Search for the cell housing the specified text and yield its (X, Y) center coordinate. 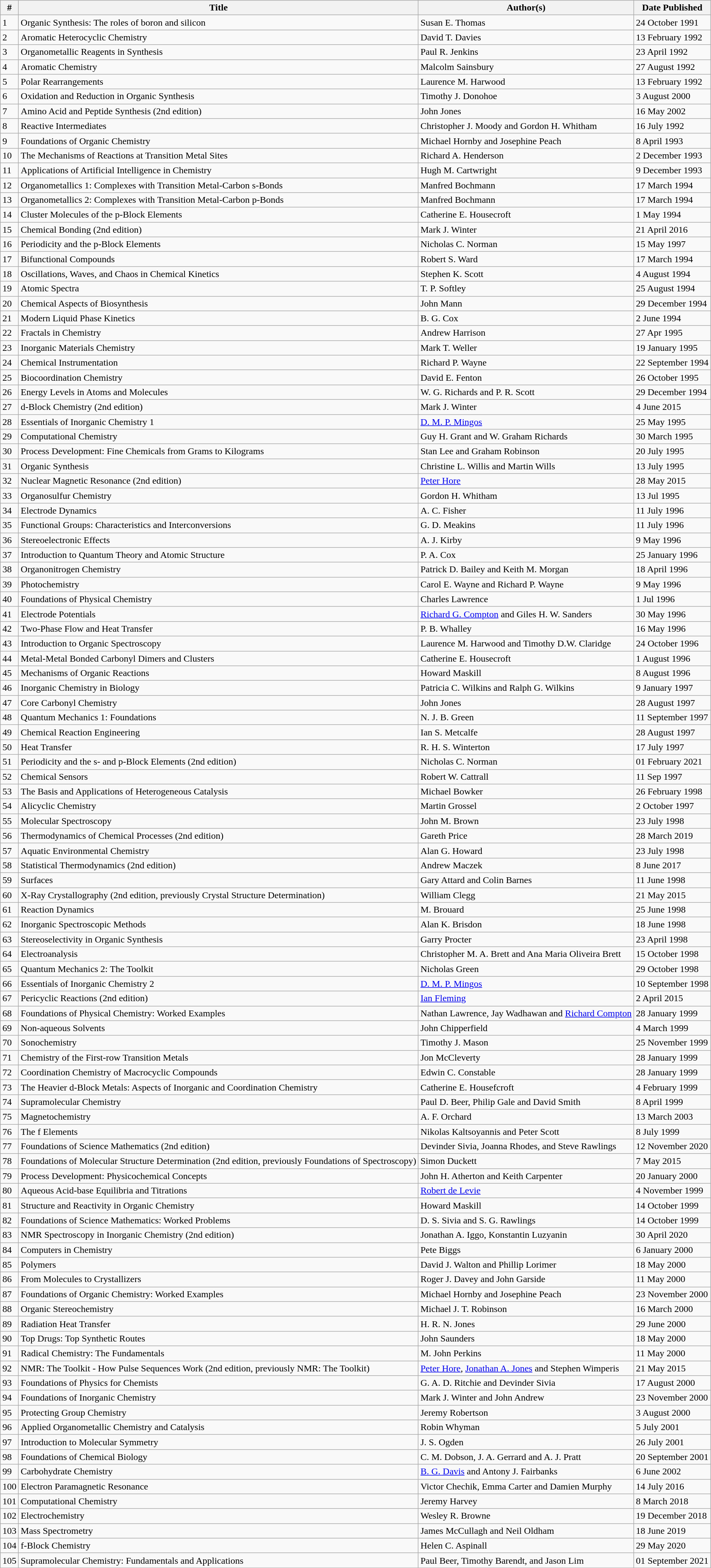
14 (9, 215)
D. S. Sivia and S. G. Rawlings (526, 1220)
Electrode Potentials (218, 614)
17 August 2000 (672, 1383)
The Mechanisms of Reactions at Transition Metal Sites (218, 155)
13 March 2003 (672, 1117)
01 February 2021 (672, 762)
8 (9, 126)
22 September 1994 (672, 362)
29 May 2020 (672, 1545)
26 (9, 392)
65 (9, 969)
18 June 2019 (672, 1531)
30 (9, 451)
James McCullagh and Neil Oldham (526, 1531)
53 (9, 791)
8 July 1999 (672, 1132)
91 (9, 1353)
61 (9, 910)
7 (9, 111)
75 (9, 1117)
Periodicity and the p-Block Elements (218, 244)
Statistical Thermodynamics (2nd edition) (218, 865)
59 (9, 880)
Foundations of Organic Chemistry (218, 141)
15 May 1997 (672, 244)
16 May 1996 (672, 629)
A. F. Orchard (526, 1117)
13 (9, 200)
Roger J. Davey and John Garside (526, 1279)
23 April 1998 (672, 939)
12 (9, 185)
N. J. B. Green (526, 718)
28 (9, 422)
Aqueous Acid-base Equilibria and Titrations (218, 1191)
Nicholas Green (526, 969)
81 (9, 1206)
Foundations of Science Mathematics: Worked Problems (218, 1220)
John Chipperfield (526, 1028)
P. B. Whalley (526, 629)
John Saunders (526, 1338)
Foundations of Inorganic Chemistry (218, 1398)
Aquatic Environmental Chemistry (218, 850)
Wesley R. Browne (526, 1516)
71 (9, 1058)
1 (9, 23)
Michael Bowker (526, 791)
49 (9, 732)
8 June 2017 (672, 865)
Introduction to Quantum Theory and Atomic Structure (218, 555)
Devinder Sivia, Joanna Rhodes, and Steve Rawlings (526, 1146)
16 (9, 244)
8 March 2018 (672, 1501)
23 April 1992 (672, 52)
15 October 1998 (672, 954)
Periodicity and the s- and p-Block Elements (2nd edition) (218, 762)
25 June 1998 (672, 910)
Nuclear Magnetic Resonance (2nd edition) (218, 481)
Pete Biggs (526, 1250)
Foundations of Organic Chemistry: Worked Examples (218, 1294)
B. G. Cox (526, 318)
Radical Chemistry: The Fundamentals (218, 1353)
Heat Transfer (218, 747)
82 (9, 1220)
Ian S. Metcalfe (526, 732)
11 September 1997 (672, 718)
Electron Paramagnetic Resonance (218, 1486)
Nikolas Kaltsoyannis and Peter Scott (526, 1132)
16 July 1992 (672, 126)
Organometallics 1: Complexes with Transition Metal-Carbon s-Bonds (218, 185)
2 June 1994 (672, 318)
Ian Fleming (526, 998)
John M. Brown (526, 821)
60 (9, 895)
37 (9, 555)
Guy H. Grant and W. Graham Richards (526, 437)
30 April 2020 (672, 1235)
8 April 1993 (672, 141)
Polar Rearrangements (218, 82)
15 (9, 230)
G. A. D. Ritchie and Devinder Sivia (526, 1383)
25 August 1994 (672, 289)
Victor Chechik, Emma Carter and Damien Murphy (526, 1486)
Reactive Intermediates (218, 126)
96 (9, 1427)
Organosulfur Chemistry (218, 496)
Two-Phase Flow and Heat Transfer (218, 629)
102 (9, 1516)
30 May 1996 (672, 614)
Photochemistry (218, 584)
Alan K. Brisdon (526, 925)
64 (9, 954)
4 (9, 67)
NMR Spectroscopy in Inorganic Chemistry (2nd edition) (218, 1235)
Alan G. Howard (526, 850)
8 April 1999 (672, 1102)
93 (9, 1383)
20 September 2001 (672, 1457)
9 (9, 141)
R. H. S. Winterton (526, 747)
89 (9, 1324)
Laurence M. Harwood (526, 82)
30 March 1995 (672, 437)
Essentials of Inorganic Chemistry 1 (218, 422)
John Mann (526, 303)
Title (218, 8)
Pericyclic Reactions (2nd edition) (218, 998)
63 (9, 939)
Gordon H. Whitham (526, 496)
104 (9, 1545)
Paul R. Jenkins (526, 52)
Introduction to Molecular Symmetry (218, 1442)
4 March 1999 (672, 1028)
6 January 2000 (672, 1250)
Core Carbonyl Chemistry (218, 703)
Introduction to Organic Spectroscopy (218, 643)
Fractals in Chemistry (218, 333)
67 (9, 998)
98 (9, 1457)
Metal-Metal Bonded Carbonyl Dimers and Clusters (218, 659)
32 (9, 481)
01 September 2021 (672, 1560)
Polymers (218, 1265)
26 October 1995 (672, 377)
43 (9, 643)
97 (9, 1442)
Richard A. Henderson (526, 155)
4 February 1999 (672, 1087)
Molecular Spectroscopy (218, 821)
Carol E. Wayne and Richard P. Wayne (526, 584)
21 April 2016 (672, 230)
Edwin C. Constable (526, 1072)
51 (9, 762)
Jon McCleverty (526, 1058)
58 (9, 865)
18 June 1998 (672, 925)
Process Development: Physicochemical Concepts (218, 1176)
The Heavier d-Block Metals: Aspects of Inorganic and Coordination Chemistry (218, 1087)
Modern Liquid Phase Kinetics (218, 318)
42 (9, 629)
78 (9, 1161)
M. Brouard (526, 910)
Malcolm Sainsbury (526, 67)
4 August 1994 (672, 274)
4 June 2015 (672, 407)
48 (9, 718)
C. M. Dobson, J. A. Gerrard and A. J. Pratt (526, 1457)
25 May 1995 (672, 422)
9 January 1997 (672, 688)
83 (9, 1235)
NMR: The Toolkit - How Pulse Sequences Work (2nd edition, previously NMR: The Toolkit) (218, 1368)
David T. Davies (526, 37)
Electroanalysis (218, 954)
99 (9, 1472)
33 (9, 496)
Supramolecular Chemistry: Fundamentals and Applications (218, 1560)
Chemistry of the First-row Transition Metals (218, 1058)
27 August 1992 (672, 67)
12 November 2020 (672, 1146)
8 August 1996 (672, 673)
A. J. Kirby (526, 540)
Essentials of Inorganic Chemistry 2 (218, 984)
Cluster Molecules of the p-Block Elements (218, 215)
50 (9, 747)
Bifunctional Compounds (218, 259)
Oxidation and Reduction in Organic Synthesis (218, 96)
Helen C. Aspinall (526, 1545)
Quantum Mechanics 2: The Toolkit (218, 969)
77 (9, 1146)
Alicyclic Chemistry (218, 806)
Inorganic Materials Chemistry (218, 348)
Top Drugs: Top Synthetic Routes (218, 1338)
Patricia C. Wilkins and Ralph G. Wilkins (526, 688)
9 December 1993 (672, 170)
Oscillations, Waves, and Chaos in Chemical Kinetics (218, 274)
66 (9, 984)
John H. Atherton and Keith Carpenter (526, 1176)
Timothy J. Mason (526, 1043)
Author(s) (526, 8)
27 Apr 1995 (672, 333)
4 November 1999 (672, 1191)
85 (9, 1265)
Chemical Sensors (218, 777)
Christopher J. Moody and Gordon H. Whitham (526, 126)
1 Jul 1996 (672, 599)
17 (9, 259)
Protecting Group Chemistry (218, 1413)
5 July 2001 (672, 1427)
46 (9, 688)
25 November 1999 (672, 1043)
Reaction Dynamics (218, 910)
Organometallics 2: Complexes with Transition Metal-Carbon p-Bonds (218, 200)
Christopher M. A. Brett and Ana Maria Oliveira Brett (526, 954)
Structure and Reactivity in Organic Chemistry (218, 1206)
19 December 2018 (672, 1516)
Organic Stereochemistry (218, 1309)
Chemical Aspects of Biosynthesis (218, 303)
13 Jul 1995 (672, 496)
Thermodynamics of Chemical Processes (2nd edition) (218, 836)
79 (9, 1176)
J. S. Ogden (526, 1442)
47 (9, 703)
f-Block Chemistry (218, 1545)
25 (9, 377)
56 (9, 836)
94 (9, 1398)
73 (9, 1087)
100 (9, 1486)
7 May 2015 (672, 1161)
Paul D. Beer, Philip Gale and David Smith (526, 1102)
16 May 2002 (672, 111)
Richard P. Wayne (526, 362)
Mass Spectrometry (218, 1531)
A. C. Fisher (526, 510)
26 February 1998 (672, 791)
Stereoselectivity in Organic Synthesis (218, 939)
P. A. Cox (526, 555)
20 July 1995 (672, 451)
H. R. N. Jones (526, 1324)
Process Development: Fine Chemicals from Grams to Kilograms (218, 451)
105 (9, 1560)
44 (9, 659)
W. G. Richards and P. R. Scott (526, 392)
57 (9, 850)
Robert de Levie (526, 1191)
55 (9, 821)
Computers in Chemistry (218, 1250)
From Molecules to Crystallizers (218, 1279)
Garry Procter (526, 939)
B. G. Davis and Antony J. Fairbanks (526, 1472)
6 June 2002 (672, 1472)
Susan E. Thomas (526, 23)
3 (9, 52)
17 July 1997 (672, 747)
G. D. Meakins (526, 525)
11 June 1998 (672, 880)
Chemical Bonding (2nd edition) (218, 230)
38 (9, 570)
T. P. Softley (526, 289)
Applications of Artificial Intelligence in Chemistry (218, 170)
27 (9, 407)
14 July 2016 (672, 1486)
72 (9, 1072)
34 (9, 510)
Gary Attard and Colin Barnes (526, 880)
Non-aqueous Solvents (218, 1028)
David J. Walton and Phillip Lorimer (526, 1265)
92 (9, 1368)
Foundations of Physical Chemistry (218, 599)
20 January 2000 (672, 1176)
25 January 1996 (672, 555)
88 (9, 1309)
87 (9, 1294)
Stan Lee and Graham Robinson (526, 451)
Supramolecular Chemistry (218, 1102)
24 October 1996 (672, 643)
Functional Groups: Characteristics and Interconversions (218, 525)
26 July 2001 (672, 1442)
Peter Hore, Jonathan A. Jones and Stephen Wimperis (526, 1368)
90 (9, 1338)
Organonitrogen Chemistry (218, 570)
William Clegg (526, 895)
84 (9, 1250)
Gareth Price (526, 836)
10 (9, 155)
29 October 1998 (672, 969)
Charles Lawrence (526, 599)
70 (9, 1043)
Radiation Heat Transfer (218, 1324)
22 (9, 333)
The Basis and Applications of Heterogeneous Catalysis (218, 791)
Michael J. T. Robinson (526, 1309)
Peter Hore (526, 481)
David E. Fenton (526, 377)
10 September 1998 (672, 984)
Quantum Mechanics 1: Foundations (218, 718)
Date Published (672, 8)
Electrode Dynamics (218, 510)
Mark T. Weller (526, 348)
69 (9, 1028)
76 (9, 1132)
Foundations of Physics for Chemists (218, 1383)
2 December 1993 (672, 155)
Sonochemistry (218, 1043)
1 May 1994 (672, 215)
29 June 2000 (672, 1324)
Inorganic Chemistry in Biology (218, 688)
Applied Organometallic Chemistry and Catalysis (218, 1427)
Paul Beer, Timothy Barendt, and Jason Lim (526, 1560)
Electrochemistry (218, 1516)
35 (9, 525)
Inorganic Spectroscopic Methods (218, 925)
Nathan Lawrence, Jay Wadhawan and Richard Compton (526, 1013)
62 (9, 925)
2 (9, 37)
M. John Perkins (526, 1353)
5 (9, 82)
Energy Levels in Atoms and Molecules (218, 392)
101 (9, 1501)
19 January 1995 (672, 348)
Organic Synthesis (218, 466)
11 Sep 1997 (672, 777)
18 (9, 274)
Richard G. Compton and Giles H. W. Sanders (526, 614)
Robin Whyman (526, 1427)
36 (9, 540)
Organic Synthesis: The roles of boron and silicon (218, 23)
Aromatic Chemistry (218, 67)
86 (9, 1279)
1 August 1996 (672, 659)
103 (9, 1531)
Coordination Chemistry of Macrocyclic Compounds (218, 1072)
28 March 2019 (672, 836)
Chemical Reaction Engineering (218, 732)
19 (9, 289)
Foundations of Molecular Structure Determination (2nd edition, previously Foundations of Spectroscopy) (218, 1161)
16 March 2000 (672, 1309)
45 (9, 673)
Stephen K. Scott (526, 274)
39 (9, 584)
Andrew Maczek (526, 865)
Mechanisms of Organic Reactions (218, 673)
Patrick D. Bailey and Keith M. Morgan (526, 570)
2 October 1997 (672, 806)
d-Block Chemistry (2nd edition) (218, 407)
Simon Duckett (526, 1161)
Jonathan A. Iggo, Konstantin Luzyanin (526, 1235)
Stereoelectronic Effects (218, 540)
54 (9, 806)
Laurence M. Harwood and Timothy D.W. Claridge (526, 643)
Christine L. Willis and Martin Wills (526, 466)
13 July 1995 (672, 466)
68 (9, 1013)
Organometallic Reagents in Synthesis (218, 52)
Robert W. Cattrall (526, 777)
31 (9, 466)
Chemical Instrumentation (218, 362)
40 (9, 599)
Magnetochemistry (218, 1117)
6 (9, 96)
Robert S. Ward (526, 259)
21 (9, 318)
74 (9, 1102)
Catherine E. Housefcroft (526, 1087)
Foundations of Chemical Biology (218, 1457)
Atomic Spectra (218, 289)
Foundations of Physical Chemistry: Worked Examples (218, 1013)
80 (9, 1191)
2 April 2015 (672, 998)
20 (9, 303)
X-Ray Crystallography (2nd edition, previously Crystal Structure Determination) (218, 895)
Foundations of Science Mathematics (2nd edition) (218, 1146)
29 (9, 437)
Amino Acid and Peptide Synthesis (2nd edition) (218, 111)
24 (9, 362)
Jeremy Harvey (526, 1501)
Surfaces (218, 880)
Carbohydrate Chemistry (218, 1472)
The f Elements (218, 1132)
Jeremy Robertson (526, 1413)
28 May 2015 (672, 481)
Hugh M. Cartwright (526, 170)
23 (9, 348)
Martin Grossel (526, 806)
18 April 1996 (672, 570)
Mark J. Winter and John Andrew (526, 1398)
Andrew Harrison (526, 333)
Biocoordination Chemistry (218, 377)
95 (9, 1413)
Timothy J. Donohoe (526, 96)
24 October 1991 (672, 23)
Aromatic Heterocyclic Chemistry (218, 37)
52 (9, 777)
# (9, 8)
41 (9, 614)
11 (9, 170)
